Extract the [x, y] coordinate from the center of the cell holding the provided text.  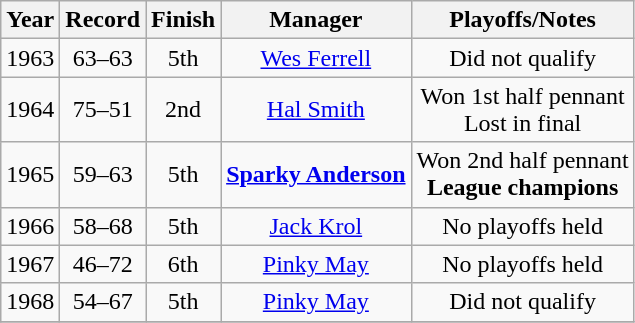
Manager [316, 20]
2nd [184, 110]
Year [30, 20]
54–67 [103, 302]
59–63 [103, 174]
Record [103, 20]
6th [184, 264]
1967 [30, 264]
58–68 [103, 226]
46–72 [103, 264]
1963 [30, 58]
Jack Krol [316, 226]
Won 2nd half pennant League champions [522, 174]
1965 [30, 174]
1964 [30, 110]
Finish [184, 20]
1968 [30, 302]
Playoffs/Notes [522, 20]
Sparky Anderson [316, 174]
1966 [30, 226]
Wes Ferrell [316, 58]
Hal Smith [316, 110]
Won 1st half pennant Lost in final [522, 110]
75–51 [103, 110]
63–63 [103, 58]
